Find where the given text appears and provide that cell's center as (X, Y) coordinate. 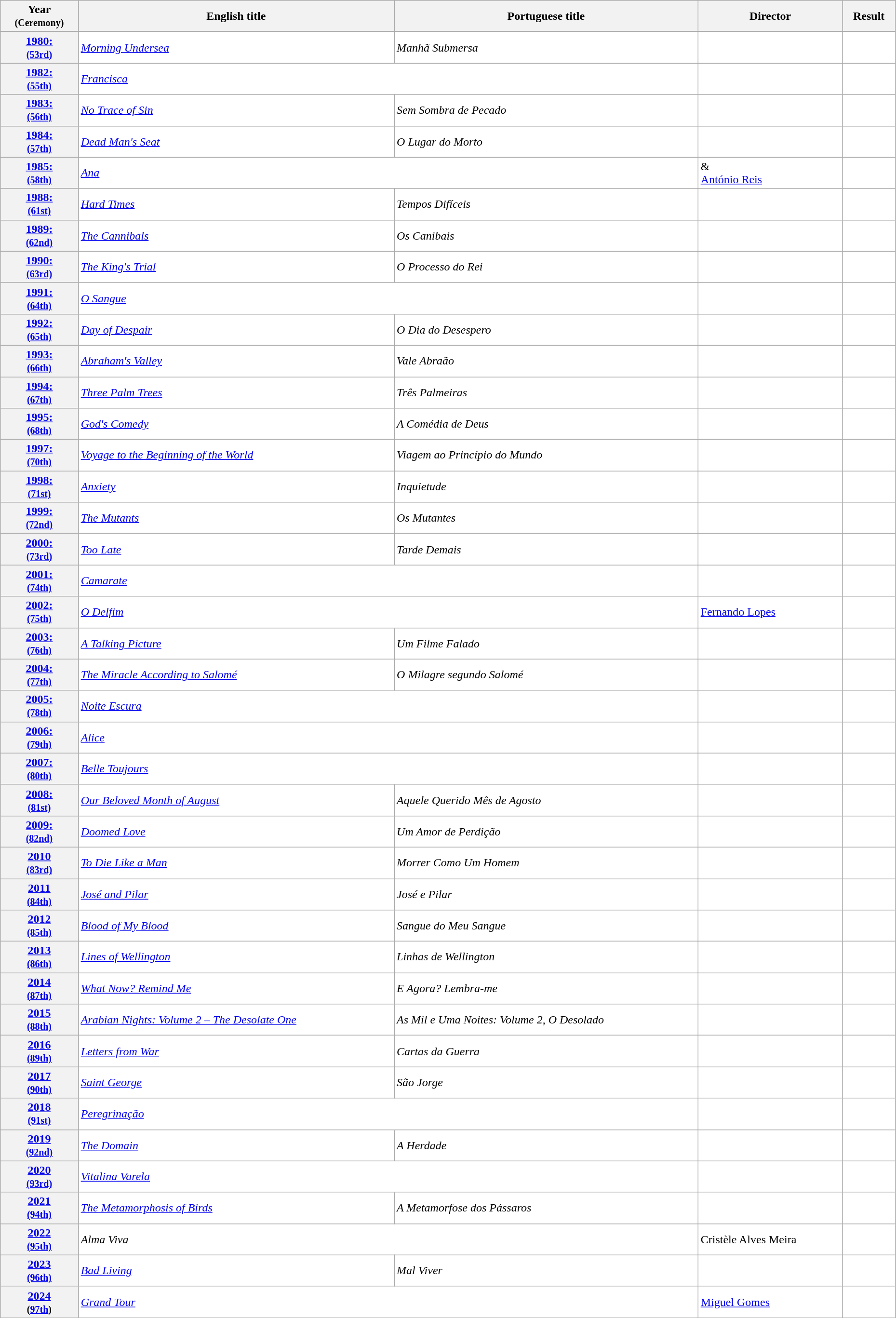
Manhã Submersa (547, 47)
1994:(67th) (40, 392)
Alma Viva (388, 1239)
Mal Viver (547, 1271)
2023(96th) (40, 1271)
Belle Toujours (388, 768)
1995:(68th) (40, 424)
God's Comedy (236, 424)
A Herdade (547, 1145)
Abraham's Valley (236, 361)
2024(97th) (40, 1302)
Morrer Como Um Homem (547, 863)
2016(89th) (40, 1051)
No Trace of Sin (236, 110)
The Miracle According to Salomé (236, 675)
Aquele Querido Mês de Agosto (547, 800)
José and Pilar (236, 894)
1989:(62nd) (40, 235)
Cartas da Guerra (547, 1051)
2003:(76th) (40, 643)
The Mutants (236, 518)
Miguel Gomes (770, 1302)
Francisca (388, 79)
Morning Undersea (236, 47)
Day of Despair (236, 330)
Our Beloved Month of August (236, 800)
2008:(81st) (40, 800)
O Delfim (388, 612)
Voyage to the Beginning of the World (236, 455)
Vitalina Varela (388, 1176)
Noite Escura (388, 706)
Alice (388, 738)
1985:(58th) (40, 173)
2013(86th) (40, 957)
Portuguese title (547, 16)
Arabian Nights: Volume 2 – The Desolate One (236, 1020)
1990:(63rd) (40, 267)
2011(84th) (40, 894)
Cristèle Alves Meira (770, 1239)
Um Amor de Perdição (547, 831)
Director (770, 16)
Ana (388, 173)
2015(88th) (40, 1020)
2004:(77th) (40, 675)
Um Filme Falado (547, 643)
2012(85th) (40, 926)
Lines of Wellington (236, 957)
2005:(78th) (40, 706)
Three Palm Trees (236, 392)
2000:(73rd) (40, 550)
Sangue do Meu Sangue (547, 926)
O Sangue (388, 298)
1993:(66th) (40, 361)
O Processo do Rei (547, 267)
Três Palmeiras (547, 392)
2018(91st) (40, 1114)
Sem Sombra de Pecado (547, 110)
1988:(61st) (40, 204)
Tarde Demais (547, 550)
O Milagre segundo Salomé (547, 675)
A Metamorfose dos Pássaros (547, 1208)
1999:(72nd) (40, 518)
Inquietude (547, 487)
The Domain (236, 1145)
2021(94th) (40, 1208)
O Dia do Desespero (547, 330)
A Comédia de Deus (547, 424)
2001:(74th) (40, 580)
2007:(80th) (40, 768)
1980:(53rd) (40, 47)
Dead Man's Seat (236, 142)
What Now? Remind Me (236, 988)
1984:(57th) (40, 142)
2017(90th) (40, 1083)
Linhas de Wellington (547, 957)
2020(93rd) (40, 1176)
1991:(64th) (40, 298)
Tempos Difíceis (547, 204)
& António Reis (770, 173)
Result (869, 16)
Bad Living (236, 1271)
2002:(75th) (40, 612)
Blood of My Blood (236, 926)
The Cannibals (236, 235)
Letters from War (236, 1051)
2006:(79th) (40, 738)
Vale Abraão (547, 361)
1997:(70th) (40, 455)
To Die Like a Man (236, 863)
Hard Times (236, 204)
Too Late (236, 550)
Camarate (388, 580)
English title (236, 16)
A Talking Picture (236, 643)
São Jorge (547, 1083)
2019(92nd) (40, 1145)
Viagem ao Princípio do Mundo (547, 455)
2010(83rd) (40, 863)
Year(Ceremony) (40, 16)
As Mil e Uma Noites: Volume 2, O Desolado (547, 1020)
2014(87th) (40, 988)
1992:(65th) (40, 330)
Saint George (236, 1083)
1998:(71st) (40, 487)
Os Mutantes (547, 518)
2022(95th) (40, 1239)
Anxiety (236, 487)
E Agora? Lembra-me (547, 988)
O Lugar do Morto (547, 142)
The King's Trial (236, 267)
Fernando Lopes (770, 612)
Doomed Love (236, 831)
Peregrinação (388, 1114)
The Metamorphosis of Birds (236, 1208)
Grand Tour (388, 1302)
1982:(55th) (40, 79)
2009:(82nd) (40, 831)
1983:(56th) (40, 110)
José e Pilar (547, 894)
Os Canibais (547, 235)
